Return [X, Y] of the center of cell containing provided text 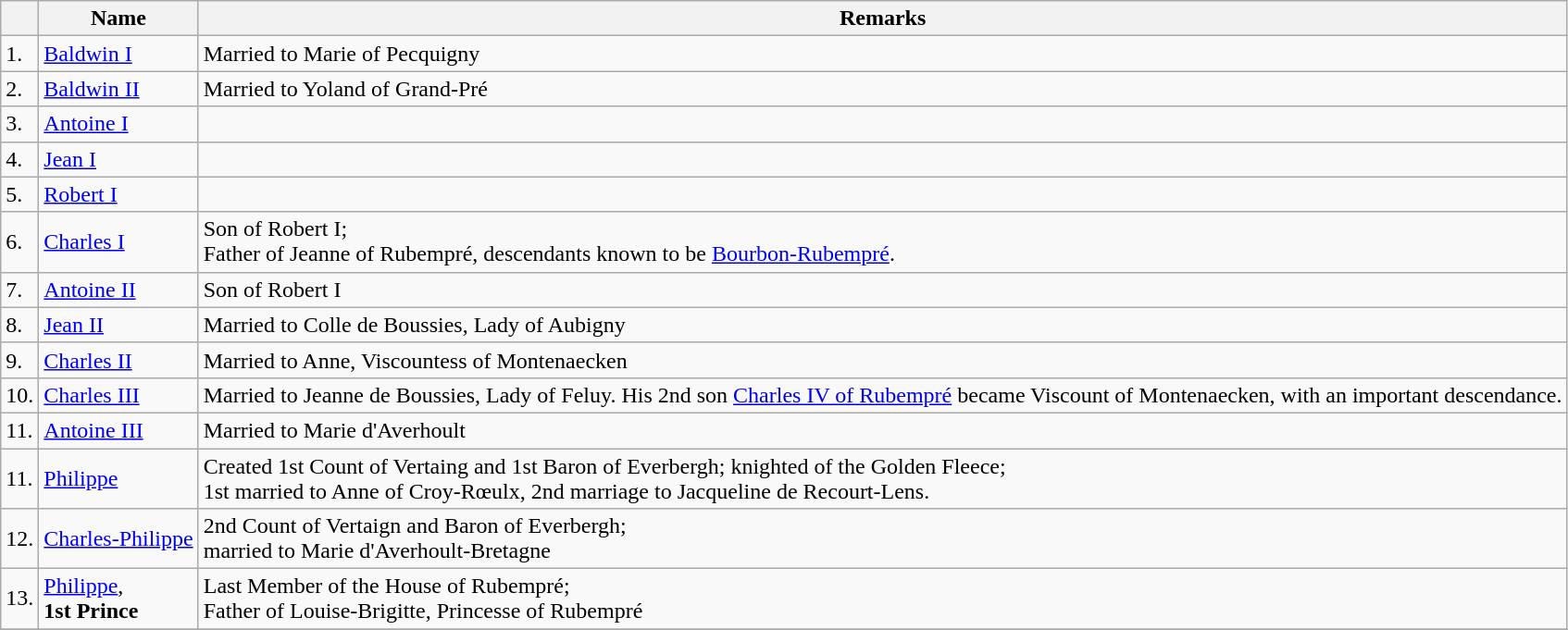
10. [20, 395]
Married to Yoland of Grand-Pré [883, 89]
Charles-Philippe [118, 538]
Charles II [118, 360]
Baldwin I [118, 54]
13. [20, 599]
Antoine III [118, 430]
6. [20, 242]
Married to Marie of Pecquigny [883, 54]
Jean I [118, 159]
Remarks [883, 19]
Philippe,1st Prince [118, 599]
3. [20, 124]
Charles III [118, 395]
Married to Marie d'Averhoult [883, 430]
Antoine II [118, 290]
Name [118, 19]
2. [20, 89]
12. [20, 538]
1. [20, 54]
Baldwin II [118, 89]
Jean II [118, 325]
Married to Anne, Viscountess of Montenaecken [883, 360]
Robert I [118, 194]
Philippe [118, 477]
Son of Robert I;Father of Jeanne of Rubempré, descendants known to be Bourbon-Rubempré. [883, 242]
Antoine I [118, 124]
Charles I [118, 242]
Last Member of the House of Rubempré;Father of Louise-Brigitte, Princesse of Rubempré [883, 599]
9. [20, 360]
8. [20, 325]
4. [20, 159]
Son of Robert I [883, 290]
7. [20, 290]
2nd Count of Vertaign and Baron of Everbergh;married to Marie d'Averhoult-Bretagne [883, 538]
5. [20, 194]
Married to Colle de Boussies, Lady of Aubigny [883, 325]
Married to Jeanne de Boussies, Lady of Feluy. His 2nd son Charles IV of Rubempré became Viscount of Montenaecken, with an important descendance. [883, 395]
